Search for the cell housing the specified text and yield its (X, Y) center coordinate. 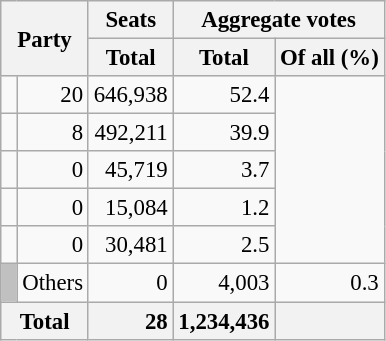
Seats (130, 20)
20 (52, 95)
Aggregate votes (278, 20)
52.4 (224, 95)
28 (130, 321)
4,003 (224, 283)
45,719 (130, 170)
15,084 (130, 208)
39.9 (224, 133)
492,211 (130, 133)
30,481 (130, 245)
Others (52, 283)
1.2 (224, 208)
3.7 (224, 170)
0.3 (330, 283)
646,938 (130, 95)
2.5 (224, 245)
Party (45, 38)
1,234,436 (224, 321)
8 (52, 133)
Of all (%) (330, 58)
